Provide the (X, Y) coordinate of the cell's center where the given text is located.  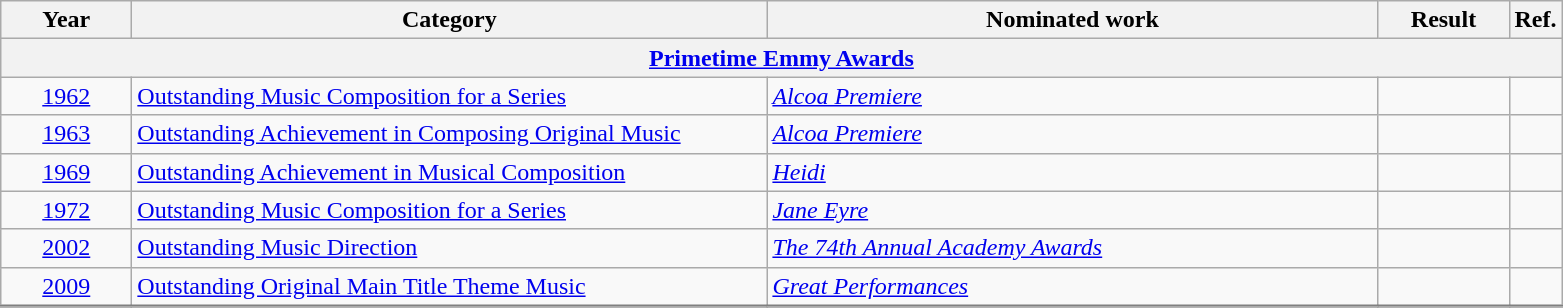
Year (66, 20)
Jane Eyre (1072, 210)
1972 (66, 210)
Great Performances (1072, 286)
Category (450, 20)
1962 (66, 96)
2009 (66, 286)
1963 (66, 134)
Primetime Emmy Awards (782, 58)
Outstanding Music Direction (450, 248)
The 74th Annual Academy Awards (1072, 248)
Result (1444, 20)
1969 (66, 172)
2002 (66, 248)
Ref. (1536, 20)
Nominated work (1072, 20)
Outstanding Achievement in Composing Original Music (450, 134)
Outstanding Original Main Title Theme Music (450, 286)
Outstanding Achievement in Musical Composition (450, 172)
Heidi (1072, 172)
